From the cell containing the given text, extract its center point as [x, y] coordinate. 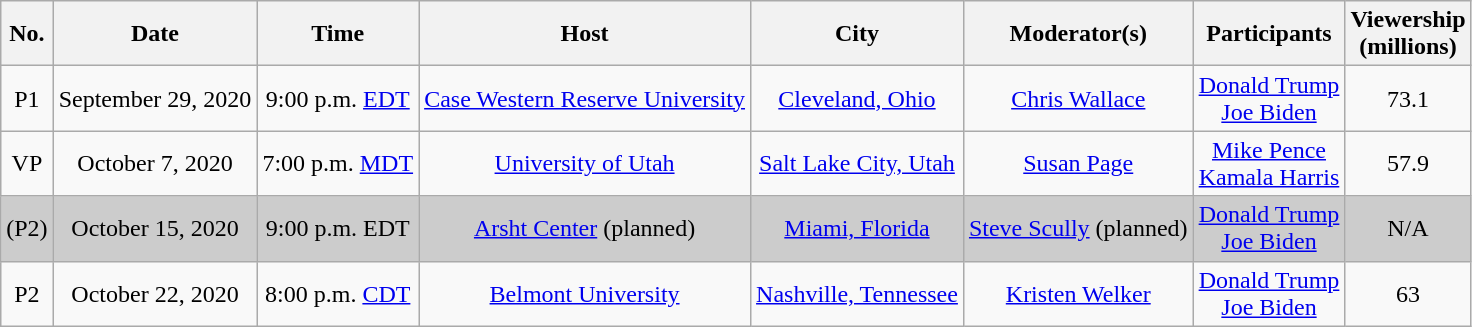
Steve Scully (planned) [1078, 228]
Case Western Reserve University [585, 98]
N/A [1408, 228]
57.9 [1408, 164]
P1 [27, 98]
VP [27, 164]
(P2) [27, 228]
Participants [1269, 34]
Chris Wallace [1078, 98]
City [858, 34]
Mike PenceKamala Harris [1269, 164]
No. [27, 34]
Arsht Center (planned) [585, 228]
University of Utah [585, 164]
8:00 p.m. CDT [338, 294]
Host [585, 34]
Moderator(s) [1078, 34]
Time [338, 34]
Cleveland, Ohio [858, 98]
Date [155, 34]
Kristen Welker [1078, 294]
October 22, 2020 [155, 294]
October 15, 2020 [155, 228]
63 [1408, 294]
Miami, Florida [858, 228]
October 7, 2020 [155, 164]
7:00 p.m. MDT [338, 164]
73.1 [1408, 98]
September 29, 2020 [155, 98]
Salt Lake City, Utah [858, 164]
P2 [27, 294]
Viewership(millions) [1408, 34]
Susan Page [1078, 164]
Belmont University [585, 294]
Nashville, Tennessee [858, 294]
